Identify which cell holds the provided text, then report its [X, Y] central coordinate. 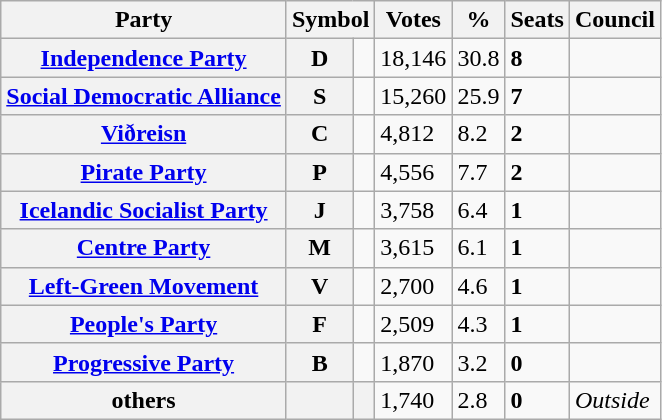
30.8 [478, 58]
1,740 [414, 400]
V [320, 286]
18,146 [414, 58]
25.9 [478, 96]
% [478, 20]
Council [614, 20]
4,812 [414, 134]
C [320, 134]
B [320, 362]
7 [537, 96]
J [320, 210]
6.4 [478, 210]
Social Democratic Alliance [144, 96]
Progressive Party [144, 362]
2,509 [414, 324]
Party [144, 20]
2,700 [414, 286]
others [144, 400]
7.7 [478, 172]
Votes [414, 20]
F [320, 324]
8 [537, 58]
4.3 [478, 324]
6.1 [478, 248]
Centre Party [144, 248]
8.2 [478, 134]
People's Party [144, 324]
4,556 [414, 172]
D [320, 58]
Left-Green Movement [144, 286]
Outside [614, 400]
4.6 [478, 286]
M [320, 248]
15,260 [414, 96]
3.2 [478, 362]
3,615 [414, 248]
Symbol [330, 20]
Icelandic Socialist Party [144, 210]
S [320, 96]
P [320, 172]
1,870 [414, 362]
Pirate Party [144, 172]
Viðreisn [144, 134]
3,758 [414, 210]
Independence Party [144, 58]
2.8 [478, 400]
Seats [537, 20]
